Detect which cell encompasses the target text, then output its [X, Y] center coordinate. 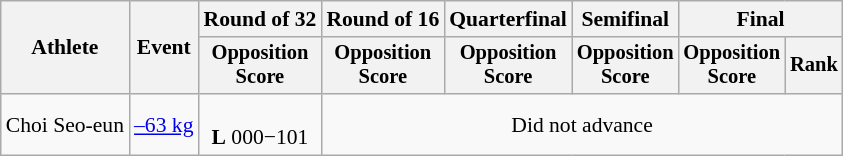
Did not advance [582, 124]
L 000−101 [260, 124]
Semifinal [626, 19]
Rank [814, 66]
Athlete [65, 48]
Event [164, 48]
Choi Seo-eun [65, 124]
Round of 32 [260, 19]
Quarterfinal [508, 19]
Final [760, 19]
Round of 16 [382, 19]
–63 kg [164, 124]
